Locate the cell with the specified text and output its (x, y) center coordinate. 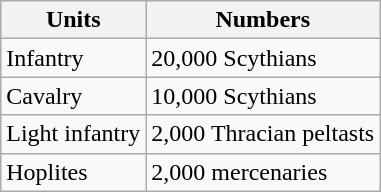
Light infantry (74, 134)
Units (74, 20)
Infantry (74, 58)
Numbers (263, 20)
Hoplites (74, 172)
20,000 Scythians (263, 58)
2,000 Thracian peltasts (263, 134)
2,000 mercenaries (263, 172)
Cavalry (74, 96)
10,000 Scythians (263, 96)
